Identify which cell holds the provided text, then report its [x, y] central coordinate. 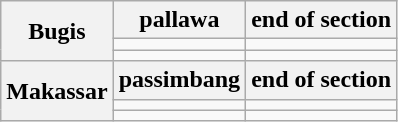
Makassar [57, 91]
passimbang [179, 80]
pallawa [179, 20]
Bugis [57, 31]
